Search for the cell housing the specified text and yield its (x, y) center coordinate. 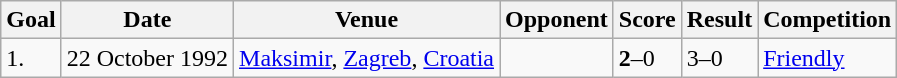
2–0 (647, 58)
Competition (828, 20)
Goal (31, 20)
Venue (367, 20)
Score (647, 20)
Friendly (828, 58)
Result (719, 20)
1. (31, 58)
Maksimir, Zagreb, Croatia (367, 58)
Date (147, 20)
3–0 (719, 58)
Opponent (557, 20)
22 October 1992 (147, 58)
